Scan for the cell matching the given text and deliver its (x, y) coordinate at center. 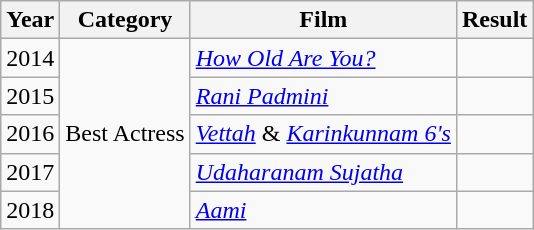
Udaharanam Sujatha (323, 172)
Aami (323, 210)
Result (494, 20)
Film (323, 20)
2015 (30, 96)
Year (30, 20)
2014 (30, 58)
How Old Are You? (323, 58)
Vettah & Karinkunnam 6's (323, 134)
Best Actress (125, 134)
2018 (30, 210)
2017 (30, 172)
Category (125, 20)
2016 (30, 134)
Rani Padmini (323, 96)
